Find where the given text appears and provide that cell's center as (X, Y) coordinate. 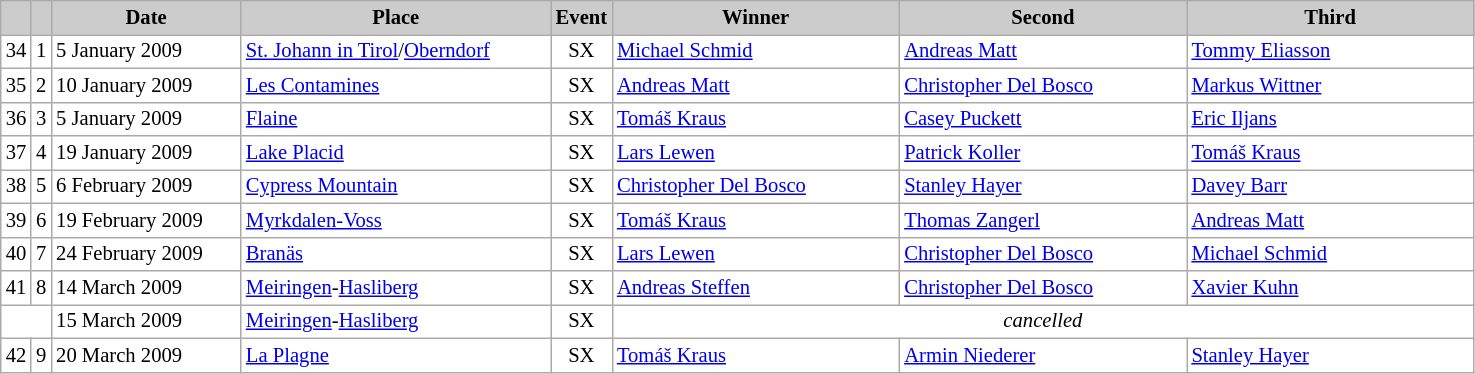
20 March 2009 (146, 355)
Eric Iljans (1330, 119)
Second (1042, 17)
24 February 2009 (146, 254)
Date (146, 17)
cancelled (1043, 321)
Branäs (396, 254)
Les Contamines (396, 85)
Armin Niederer (1042, 355)
Davey Barr (1330, 186)
34 (16, 51)
8 (41, 287)
Event (582, 17)
St. Johann in Tirol/Oberndorf (396, 51)
14 March 2009 (146, 287)
2 (41, 85)
40 (16, 254)
37 (16, 153)
Casey Puckett (1042, 119)
19 January 2009 (146, 153)
Xavier Kuhn (1330, 287)
Markus Wittner (1330, 85)
Place (396, 17)
3 (41, 119)
36 (16, 119)
La Plagne (396, 355)
Winner (756, 17)
42 (16, 355)
19 February 2009 (146, 220)
Third (1330, 17)
Thomas Zangerl (1042, 220)
Cypress Mountain (396, 186)
5 (41, 186)
Myrkdalen-Voss (396, 220)
Andreas Steffen (756, 287)
10 January 2009 (146, 85)
35 (16, 85)
Tommy Eliasson (1330, 51)
6 (41, 220)
41 (16, 287)
Lake Placid (396, 153)
1 (41, 51)
4 (41, 153)
Patrick Koller (1042, 153)
9 (41, 355)
15 March 2009 (146, 321)
7 (41, 254)
Flaine (396, 119)
6 February 2009 (146, 186)
38 (16, 186)
39 (16, 220)
